Provide the [x, y] coordinate of the cell's center where the given text is located.  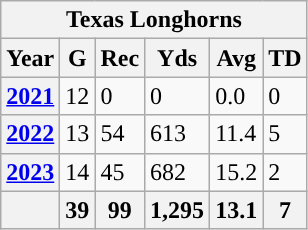
Avg [236, 58]
14 [78, 172]
Year [30, 58]
54 [120, 134]
G [78, 58]
99 [120, 210]
2022 [30, 134]
12 [78, 96]
5 [285, 134]
613 [178, 134]
45 [120, 172]
Texas Longhorns [154, 20]
11.4 [236, 134]
Rec [120, 58]
39 [78, 210]
2021 [30, 96]
7 [285, 210]
682 [178, 172]
TD [285, 58]
2023 [30, 172]
13 [78, 134]
Yds [178, 58]
15.2 [236, 172]
2 [285, 172]
13.1 [236, 210]
0.0 [236, 96]
1,295 [178, 210]
